Capture the cell that displays the provided text and extract its [x, y] central coordinate. 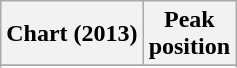
Peakposition [189, 34]
Chart (2013) [72, 34]
